Extract the [x, y] coordinate from the center of the cell holding the provided text.  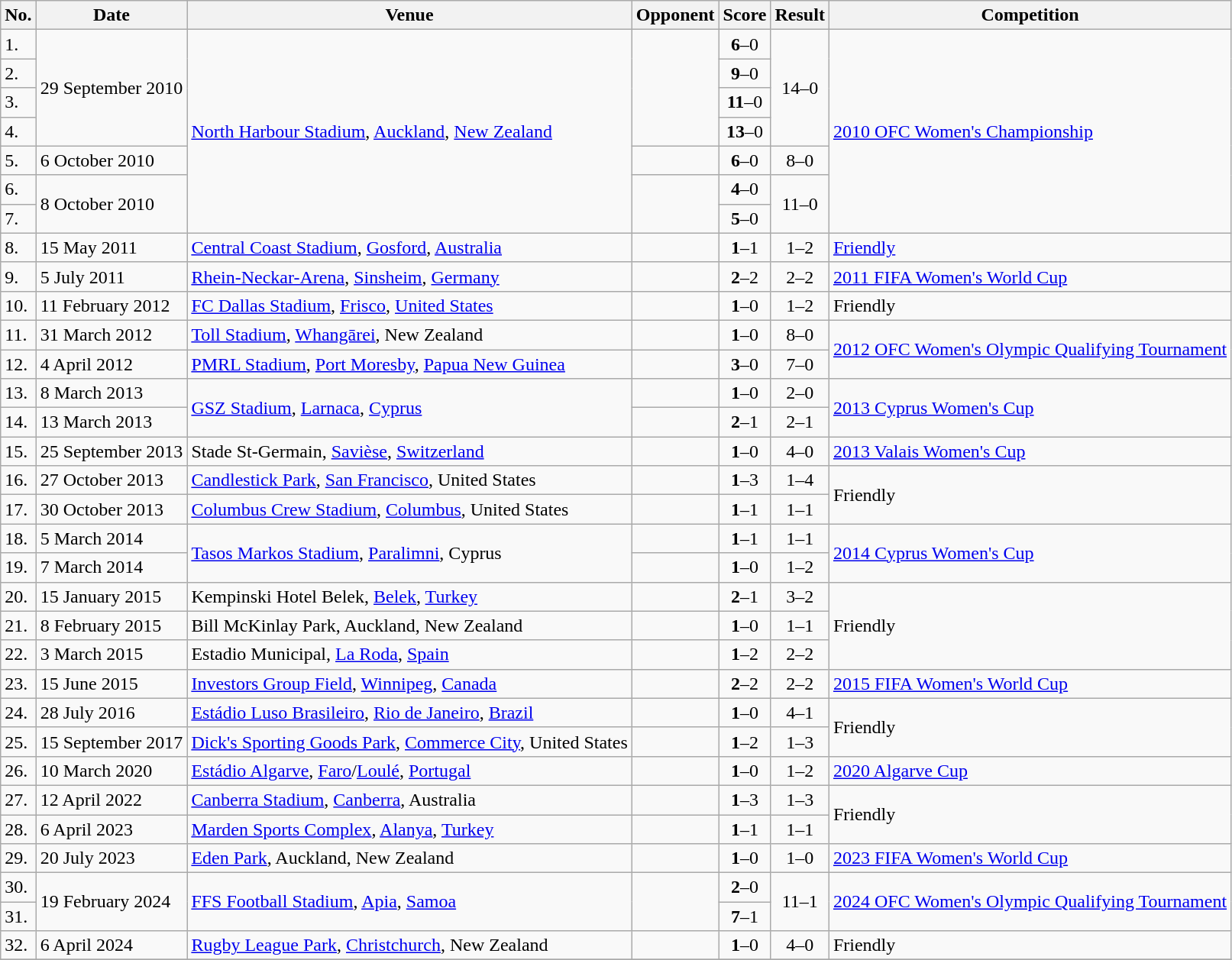
Toll Stadium, Whangārei, New Zealand [409, 335]
FC Dallas Stadium, Frisco, United States [409, 305]
Investors Group Field, Winnipeg, Canada [409, 684]
Columbus Crew Stadium, Columbus, United States [409, 509]
Estádio Algarve, Faro/Loulé, Portugal [409, 771]
13. [18, 393]
24. [18, 713]
3 March 2015 [112, 655]
4–1 [800, 713]
2011 FIFA Women's World Cup [1030, 276]
31 March 2012 [112, 335]
Estadio Municipal, La Roda, Spain [409, 655]
Rhein-Neckar-Arena, Sinsheim, Germany [409, 276]
21. [18, 625]
Result [800, 15]
15. [18, 451]
Eden Park, Auckland, New Zealand [409, 858]
2023 FIFA Women's World Cup [1030, 858]
14. [18, 422]
7–0 [800, 364]
GSZ Stadium, Larnaca, Cyprus [409, 408]
15 January 2015 [112, 596]
5 March 2014 [112, 538]
2020 Algarve Cup [1030, 771]
Bill McKinlay Park, Auckland, New Zealand [409, 625]
6 April 2023 [112, 829]
29. [18, 858]
Central Coast Stadium, Gosford, Australia [409, 247]
2014 Cyprus Women's Cup [1030, 553]
2010 OFC Women's Championship [1030, 131]
9. [18, 276]
6 April 2024 [112, 945]
7 March 2014 [112, 567]
2. [18, 73]
25 September 2013 [112, 451]
32. [18, 945]
19. [18, 567]
5. [18, 160]
5 July 2011 [112, 276]
8 October 2010 [112, 204]
Estádio Luso Brasileiro, Rio de Janeiro, Brazil [409, 713]
8 March 2013 [112, 393]
6 October 2010 [112, 160]
26. [18, 771]
11–1 [800, 902]
28 July 2016 [112, 713]
16. [18, 480]
23. [18, 684]
7–1 [745, 916]
13 March 2013 [112, 422]
Opponent [675, 15]
27 October 2013 [112, 480]
Canberra Stadium, Canberra, Australia [409, 800]
8. [18, 247]
3–2 [800, 596]
19 February 2024 [112, 902]
Marden Sports Complex, Alanya, Turkey [409, 829]
Dick's Sporting Goods Park, Commerce City, United States [409, 742]
6. [18, 189]
1. [18, 44]
25. [18, 742]
13–0 [745, 131]
Score [745, 15]
30 October 2013 [112, 509]
Candlestick Park, San Francisco, United States [409, 480]
2013 Valais Women's Cup [1030, 451]
Date [112, 15]
29 September 2010 [112, 88]
2024 OFC Women's Olympic Qualifying Tournament [1030, 902]
7. [18, 218]
2012 OFC Women's Olympic Qualifying Tournament [1030, 349]
15 June 2015 [112, 684]
12 April 2022 [112, 800]
3. [18, 102]
No. [18, 15]
FFS Football Stadium, Apia, Samoa [409, 902]
Venue [409, 15]
8 February 2015 [112, 625]
11 February 2012 [112, 305]
Competition [1030, 15]
4 April 2012 [112, 364]
12. [18, 364]
28. [18, 829]
30. [18, 887]
22. [18, 655]
27. [18, 800]
14–0 [800, 88]
15 May 2011 [112, 247]
1–4 [800, 480]
5–0 [745, 218]
Tasos Markos Stadium, Paralimni, Cyprus [409, 553]
Stade St-Germain, Savièse, Switzerland [409, 451]
Rugby League Park, Christchurch, New Zealand [409, 945]
Kempinski Hotel Belek, Belek, Turkey [409, 596]
20. [18, 596]
10 March 2020 [112, 771]
31. [18, 916]
North Harbour Stadium, Auckland, New Zealand [409, 131]
10. [18, 305]
2015 FIFA Women's World Cup [1030, 684]
18. [18, 538]
4. [18, 131]
17. [18, 509]
11. [18, 335]
15 September 2017 [112, 742]
PMRL Stadium, Port Moresby, Papua New Guinea [409, 364]
9–0 [745, 73]
20 July 2023 [112, 858]
2013 Cyprus Women's Cup [1030, 408]
3–0 [745, 364]
